Provide the (x, y) coordinate of the cell's center where the given text is located.  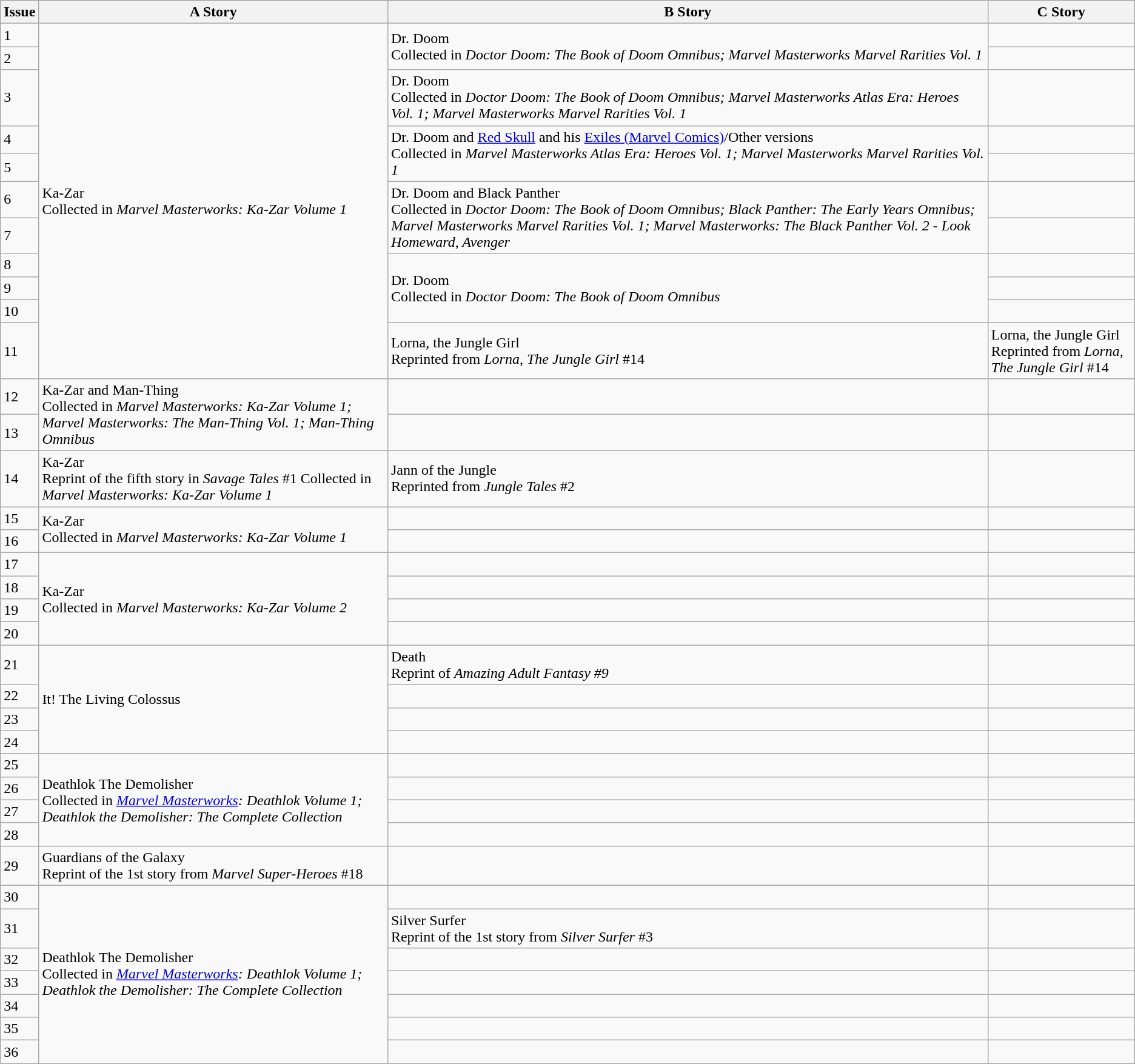
Dr. DoomCollected in Doctor Doom: The Book of Doom Omnibus; Marvel Masterworks Atlas Era: Heroes Vol. 1; Marvel Masterworks Marvel Rarities Vol. 1 (688, 98)
2 (19, 58)
Ka-Zar and Man-ThingCollected in Marvel Masterworks: Ka-Zar Volume 1; Marvel Masterworks: The Man-Thing Vol. 1; Man-Thing Omnibus (213, 415)
Dr. DoomCollected in Doctor Doom: The Book of Doom Omnibus (688, 288)
25 (19, 765)
9 (19, 288)
Ka-ZarCollected in Marvel Masterworks: Ka-Zar Volume 2 (213, 599)
22 (19, 696)
19 (19, 611)
5 (19, 167)
13 (19, 433)
DeathReprint of Amazing Adult Fantasy #9 (688, 664)
16 (19, 541)
4 (19, 139)
Guardians of the GalaxyReprint of the 1st story from Marvel Super-Heroes #18 (213, 866)
26 (19, 788)
A Story (213, 12)
B Story (688, 12)
12 (19, 396)
1 (19, 35)
C Story (1061, 12)
14 (19, 478)
24 (19, 742)
28 (19, 834)
36 (19, 1052)
15 (19, 518)
34 (19, 1006)
6 (19, 199)
32 (19, 960)
18 (19, 587)
29 (19, 866)
10 (19, 311)
It! The Living Colossus (213, 700)
35 (19, 1029)
27 (19, 811)
17 (19, 564)
30 (19, 897)
3 (19, 98)
31 (19, 928)
Issue (19, 12)
8 (19, 265)
11 (19, 350)
7 (19, 236)
33 (19, 983)
21 (19, 664)
Ka-ZarReprint of the fifth story in Savage Tales #1 Collected in Marvel Masterworks: Ka-Zar Volume 1 (213, 478)
Jann of the JungleReprinted from Jungle Tales #2 (688, 478)
Dr. DoomCollected in Doctor Doom: The Book of Doom Omnibus; Marvel Masterworks Marvel Rarities Vol. 1 (688, 47)
23 (19, 719)
Silver SurferReprint of the 1st story from Silver Surfer #3 (688, 928)
20 (19, 634)
